Return (X, Y) of the center of cell containing provided text 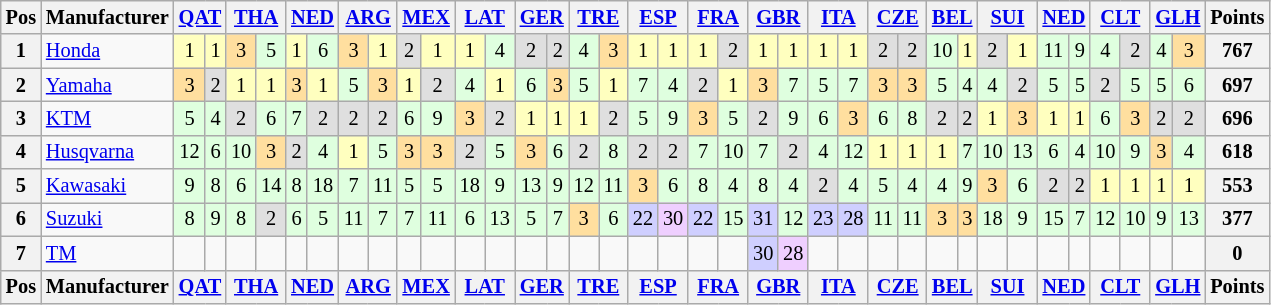
0 (1237, 253)
Husqvarna (108, 152)
Honda (108, 51)
377 (1237, 219)
696 (1237, 118)
KTM (108, 118)
697 (1237, 85)
553 (1237, 186)
767 (1237, 51)
14 (271, 186)
Kawasaki (108, 186)
Suzuki (108, 219)
31 (763, 219)
618 (1237, 152)
23 (823, 219)
Yamaha (108, 85)
TM (108, 253)
